Pinpoint the cell where the given text exists, returning its (x, y) midpoint coordinate. 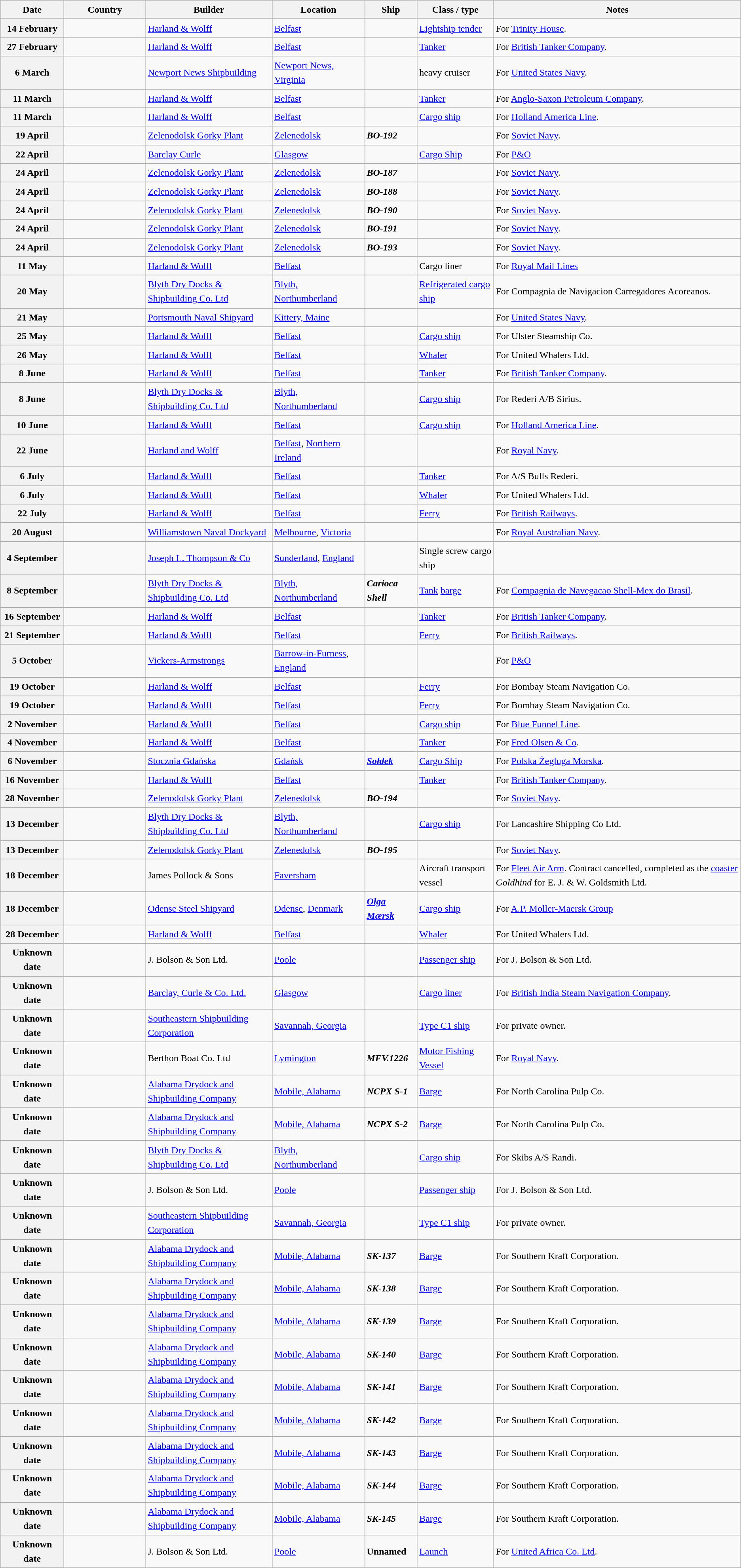
Odense Steel Shipyard (209, 908)
For Skibs A/S Randi. (617, 1157)
For Rederi A/B Sirius. (617, 399)
Motor Fishing Vessel (455, 1059)
19 April (32, 135)
Harland and Wolff (209, 450)
Sunderland, England (318, 558)
James Pollock & Sons (209, 875)
For A.P. Moller-Maersk Group (617, 908)
SK-137 (391, 1256)
heavy cruiser (455, 73)
Olga Mærsk (391, 908)
Lymington (318, 1059)
21 September (32, 635)
BO-195 (391, 850)
Unnamed (391, 1552)
For Polska Żegluga Morska. (617, 761)
Builder (209, 9)
For British India Steam Navigation Company. (617, 993)
For Royal Mail Lines (617, 266)
For Anglo-Saxon Petroleum Company. (617, 98)
Berthon Boat Co. Ltd (209, 1059)
For Royal Australian Navy. (617, 532)
Lightship tender (455, 28)
Sołdek (391, 761)
Notes (617, 9)
Barclay, Curle & Co. Ltd. (209, 993)
Stocznia Gdańska (209, 761)
Barrow-in-Furness, England (318, 661)
For Compagnia de Navegacao Shell-Mex do Brasil. (617, 590)
26 May (32, 355)
BO-191 (391, 229)
Carioca Shell (391, 590)
Gdańsk (318, 761)
5 October (32, 661)
For Ulster Steamship Co. (617, 336)
6 November (32, 761)
BO-192 (391, 135)
Joseph L. Thompson & Co (209, 558)
Kittery, Maine (318, 317)
SK-141 (391, 1387)
4 September (32, 558)
Date (32, 9)
Vickers-Armstrongs (209, 661)
Location (318, 9)
BO-193 (391, 248)
Refrigerated cargo ship (455, 292)
For Fleet Air Arm. Contract cancelled, completed as the coaster Goldhind for E. J. & W. Goldsmith Ltd. (617, 875)
SK-142 (391, 1420)
Newport News, Virginia (318, 73)
28 November (32, 798)
MFV.1226 (391, 1059)
For Trinity House. (617, 28)
BO-190 (391, 210)
SK-138 (391, 1288)
4 November (32, 742)
Newport News Shipbuilding (209, 73)
22 June (32, 450)
6 March (32, 73)
Barclay Curle (209, 154)
For A/S Bulls Rederi. (617, 476)
20 May (32, 292)
BO-194 (391, 798)
27 February (32, 47)
Aircraft transport vessel (455, 875)
14 February (32, 28)
Faversham (318, 875)
Ship (391, 9)
10 June (32, 425)
For United Africa Co. Ltd. (617, 1552)
Belfast, Northern Ireland (318, 450)
BO-188 (391, 191)
Launch (455, 1552)
21 May (32, 317)
Portsmouth Naval Shipyard (209, 317)
11 May (32, 266)
2 November (32, 724)
25 May (32, 336)
8 September (32, 590)
Odense, Denmark (318, 908)
22 July (32, 514)
SK-139 (391, 1322)
NCPX S-2 (391, 1124)
28 December (32, 934)
SK-145 (391, 1519)
Williamstown Naval Dockyard (209, 532)
22 April (32, 154)
BO-187 (391, 173)
Country (105, 9)
16 November (32, 779)
Single screw cargo ship (455, 558)
SK-144 (391, 1485)
Tank barge (455, 590)
For Compagnia de Navigacion Carregadores Acoreanos. (617, 292)
SK-140 (391, 1354)
For Blue Funnel Line. (617, 724)
SK-143 (391, 1453)
For Lancashire Shipping Co Ltd. (617, 824)
For Fred Olsen & Co. (617, 742)
Class / type (455, 9)
16 September (32, 616)
20 August (32, 532)
Melbourne, Victoria (318, 532)
NCPX S-1 (391, 1091)
